Extract the [X, Y] coordinate from the center of the cell holding the provided text.  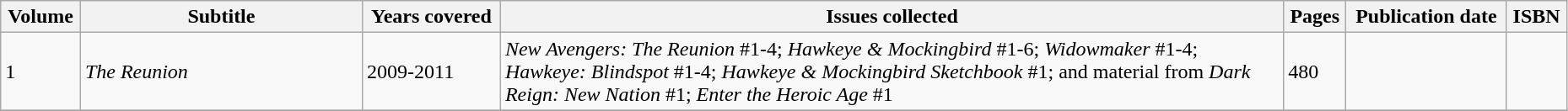
1 [40, 71]
Publication date [1426, 17]
2009-2011 [432, 71]
Pages [1315, 17]
Years covered [432, 17]
480 [1315, 71]
Issues collected [892, 17]
Subtitle [221, 17]
ISBN [1537, 17]
The Reunion [221, 71]
Volume [40, 17]
